From the cell containing the given text, extract its center point as (x, y) coordinate. 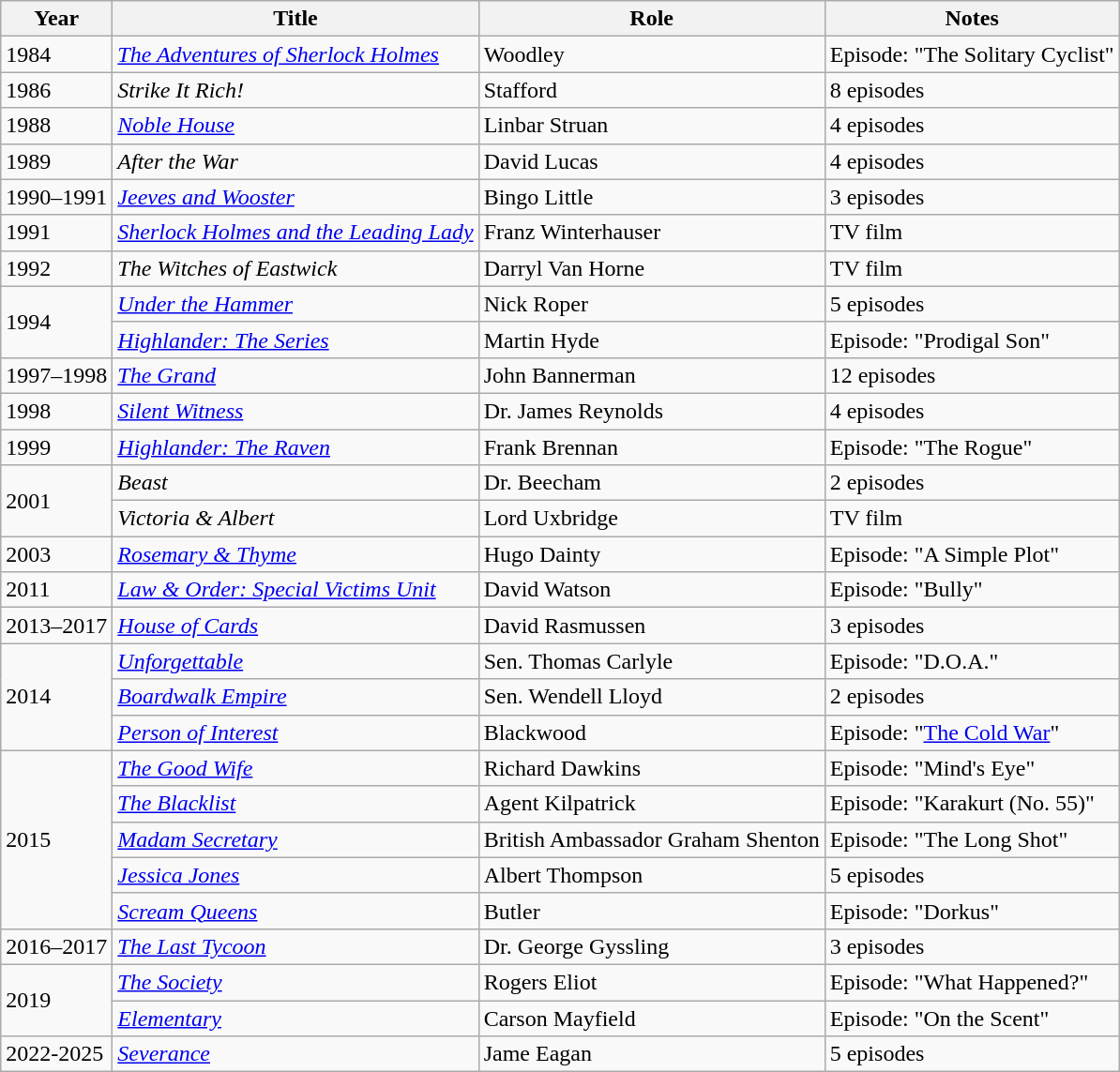
2013–2017 (56, 626)
Episode: "Bully" (972, 590)
8 episodes (972, 90)
Stafford (651, 90)
Unforgettable (295, 661)
Jeeves and Wooster (295, 197)
Rogers Eliot (651, 982)
Dr. James Reynolds (651, 411)
2015 (56, 839)
Elementary (295, 1018)
1988 (56, 126)
Butler (651, 911)
Jame Eagan (651, 1054)
Role (651, 19)
Episode: "Prodigal Son" (972, 340)
Albert Thompson (651, 875)
Martin Hyde (651, 340)
2001 (56, 501)
Episode: "A Simple Plot" (972, 554)
Episode: "On the Scent" (972, 1018)
Under the Hammer (295, 304)
Woodley (651, 54)
Episode: "D.O.A." (972, 661)
Silent Witness (295, 411)
1992 (56, 268)
2022-2025 (56, 1054)
Episode: "The Rogue" (972, 447)
Richard Dawkins (651, 768)
The Last Tycoon (295, 946)
Episode: "Mind's Eye" (972, 768)
Victoria & Albert (295, 519)
Notes (972, 19)
Beast (295, 483)
Nick Roper (651, 304)
1994 (56, 322)
John Bannerman (651, 375)
The Society (295, 982)
The Grand (295, 375)
Dr. George Gyssling (651, 946)
1991 (56, 233)
David Rasmussen (651, 626)
Carson Mayfield (651, 1018)
Sen. Thomas Carlyle (651, 661)
Darryl Van Horne (651, 268)
Episode: "The Cold War" (972, 732)
British Ambassador Graham Shenton (651, 839)
Blackwood (651, 732)
Episode: "Karakurt (No. 55)" (972, 804)
Sherlock Holmes and the Leading Lady (295, 233)
Strike It Rich! (295, 90)
1984 (56, 54)
Person of Interest (295, 732)
2011 (56, 590)
The Blacklist (295, 804)
Madam Secretary (295, 839)
1999 (56, 447)
Episode: "The Solitary Cyclist" (972, 54)
1989 (56, 161)
2019 (56, 1000)
The Good Wife (295, 768)
Scream Queens (295, 911)
Frank Brennan (651, 447)
1986 (56, 90)
1997–1998 (56, 375)
Episode: "Dorkus" (972, 911)
The Witches of Eastwick (295, 268)
2003 (56, 554)
Title (295, 19)
Sen. Wendell Lloyd (651, 697)
Bingo Little (651, 197)
House of Cards (295, 626)
1998 (56, 411)
2014 (56, 697)
Franz Winterhauser (651, 233)
Highlander: The Raven (295, 447)
Jessica Jones (295, 875)
Law & Order: Special Victims Unit (295, 590)
Noble House (295, 126)
Year (56, 19)
Severance (295, 1054)
1990–1991 (56, 197)
Agent Kilpatrick (651, 804)
David Watson (651, 590)
Highlander: The Series (295, 340)
The Adventures of Sherlock Holmes (295, 54)
Episode: "The Long Shot" (972, 839)
Lord Uxbridge (651, 519)
David Lucas (651, 161)
Episode: "What Happened?" (972, 982)
Linbar Struan (651, 126)
Rosemary & Thyme (295, 554)
Boardwalk Empire (295, 697)
2016–2017 (56, 946)
Hugo Dainty (651, 554)
After the War (295, 161)
12 episodes (972, 375)
Dr. Beecham (651, 483)
